Find where the given text appears and provide that cell's center as [x, y] coordinate. 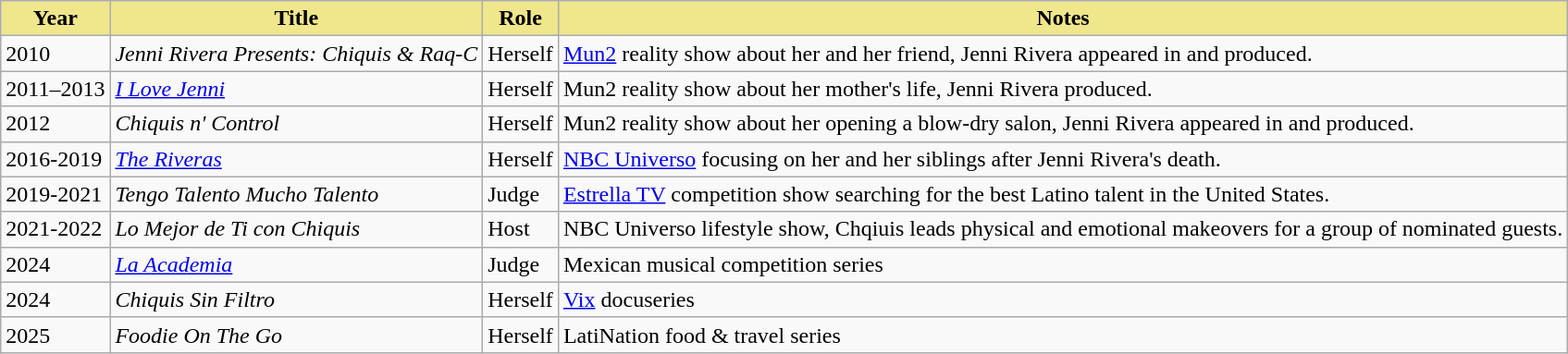
Vix docuseries [1062, 299]
2016-2019 [56, 159]
Tengo Talento Mucho Talento [296, 194]
2021-2022 [56, 229]
Host [521, 229]
2025 [56, 335]
2019-2021 [56, 194]
2010 [56, 54]
Role [521, 18]
Estrella TV competition show searching for the best Latino talent in the United States. [1062, 194]
Foodie On The Go [296, 335]
2012 [56, 124]
Year [56, 18]
Mun2 reality show about her mother's life, Jenni Rivera produced. [1062, 89]
LatiNation food & travel series [1062, 335]
Title [296, 18]
Jenni Rivera Presents: Chiquis & Raq-C [296, 54]
NBC Universo lifestyle show, Chqiuis leads physical and emotional makeovers for a group of nominated guests. [1062, 229]
Mun2 reality show about her and her friend, Jenni Rivera appeared in and produced. [1062, 54]
The Riveras [296, 159]
Mun2 reality show about her opening a blow-dry salon, Jenni Rivera appeared in and produced. [1062, 124]
Mexican musical competition series [1062, 264]
La Academia [296, 264]
Lo Mejor de Ti con Chiquis [296, 229]
NBC Universo focusing on her and her siblings after Jenni Rivera's death. [1062, 159]
Notes [1062, 18]
Chiquis Sin Filtro [296, 299]
Chiquis n' Control [296, 124]
I Love Jenni [296, 89]
2011–2013 [56, 89]
